Determine the (X, Y) coordinate at the center of the cell enclosing the given text.  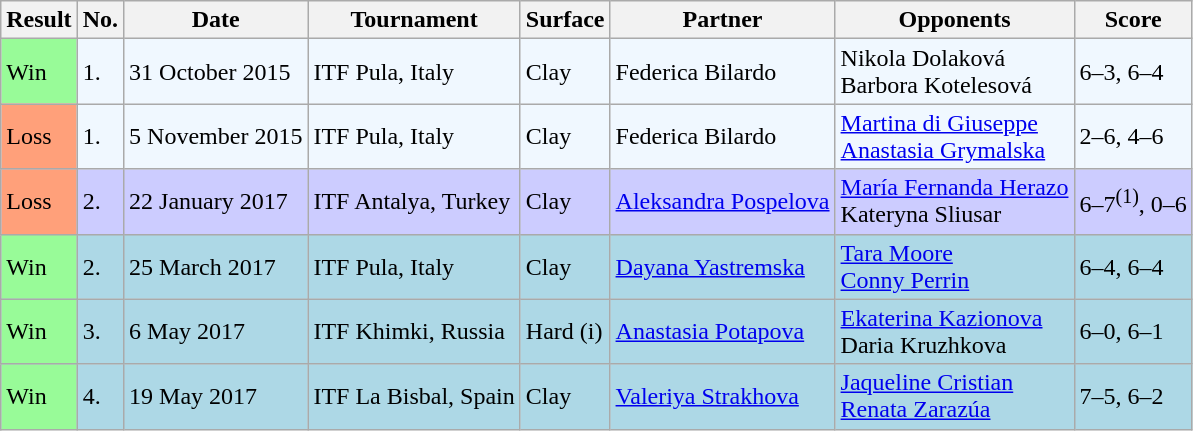
Hard (i) (565, 332)
22 January 2017 (216, 202)
Valeriya Strakhova (722, 396)
6–3, 6–4 (1133, 72)
Tournament (414, 20)
María Fernanda Herazo Kateryna Sliusar (954, 202)
Dayana Yastremska (722, 266)
31 October 2015 (216, 72)
Opponents (954, 20)
Jaqueline Cristian Renata Zarazúa (954, 396)
7–5, 6–2 (1133, 396)
Partner (722, 20)
Ekaterina Kazionova Daria Kruzhkova (954, 332)
19 May 2017 (216, 396)
Tara Moore Conny Perrin (954, 266)
Aleksandra Pospelova (722, 202)
Anastasia Potapova (722, 332)
Nikola Dolaková Barbora Kotelesová (954, 72)
25 March 2017 (216, 266)
ITF La Bisbal, Spain (414, 396)
Date (216, 20)
No. (100, 20)
ITF Khimki, Russia (414, 332)
Surface (565, 20)
6–0, 6–1 (1133, 332)
ITF Antalya, Turkey (414, 202)
6–7(1), 0–6 (1133, 202)
Score (1133, 20)
Result (39, 20)
6 May 2017 (216, 332)
2–6, 4–6 (1133, 136)
3. (100, 332)
6–4, 6–4 (1133, 266)
4. (100, 396)
Martina di Giuseppe Anastasia Grymalska (954, 136)
5 November 2015 (216, 136)
